Search for the cell housing the specified text and yield its [X, Y] center coordinate. 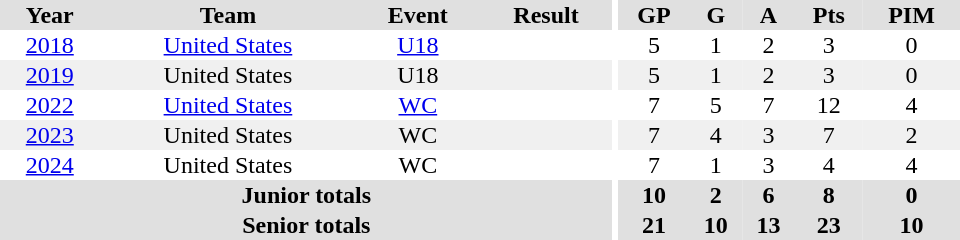
2022 [50, 105]
Result [546, 15]
12 [829, 105]
Team [228, 15]
6 [768, 195]
Pts [829, 15]
Event [418, 15]
PIM [912, 15]
Senior totals [306, 225]
GP [654, 15]
A [768, 15]
2024 [50, 165]
2018 [50, 45]
21 [654, 225]
2023 [50, 135]
13 [768, 225]
23 [829, 225]
2019 [50, 75]
Year [50, 15]
Junior totals [306, 195]
8 [829, 195]
G [716, 15]
